Identify which cell holds the provided text, then report its (X, Y) central coordinate. 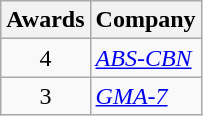
ABS-CBN (146, 58)
4 (46, 58)
Company (146, 20)
GMA-7 (146, 96)
3 (46, 96)
Awards (46, 20)
